Pinpoint the cell where the given text exists, returning its [X, Y] midpoint coordinate. 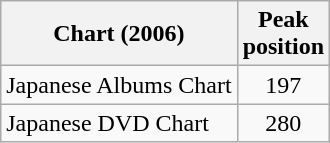
Chart (2006) [119, 34]
Japanese Albums Chart [119, 85]
197 [283, 85]
Peakposition [283, 34]
Japanese DVD Chart [119, 123]
280 [283, 123]
